Pinpoint the cell where the given text exists, returning its (X, Y) midpoint coordinate. 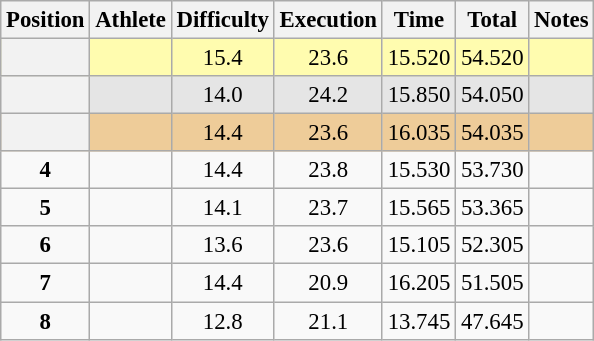
15.850 (418, 95)
23.8 (328, 170)
15.565 (418, 208)
15.4 (222, 58)
54.035 (492, 133)
20.9 (328, 283)
53.365 (492, 208)
Athlete (130, 20)
14.0 (222, 95)
13.745 (418, 321)
53.730 (492, 170)
16.035 (418, 133)
7 (46, 283)
52.305 (492, 245)
6 (46, 245)
23.7 (328, 208)
15.530 (418, 170)
15.520 (418, 58)
14.1 (222, 208)
24.2 (328, 95)
21.1 (328, 321)
15.105 (418, 245)
8 (46, 321)
Difficulty (222, 20)
51.505 (492, 283)
5 (46, 208)
16.205 (418, 283)
54.520 (492, 58)
13.6 (222, 245)
Position (46, 20)
47.645 (492, 321)
Execution (328, 20)
Notes (562, 20)
54.050 (492, 95)
4 (46, 170)
Total (492, 20)
12.8 (222, 321)
Time (418, 20)
